Output the (x, y) coordinate of the center of the cell containing the given text.  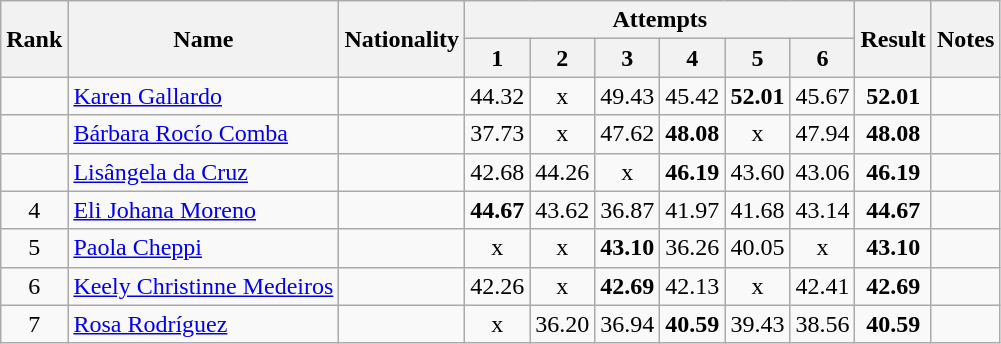
45.67 (822, 96)
38.56 (822, 324)
45.42 (692, 96)
2 (562, 58)
47.94 (822, 134)
42.41 (822, 286)
Rosa Rodríguez (204, 324)
43.06 (822, 172)
43.14 (822, 210)
37.73 (498, 134)
36.20 (562, 324)
36.26 (692, 248)
44.32 (498, 96)
42.13 (692, 286)
43.60 (758, 172)
42.68 (498, 172)
Keely Christinne Medeiros (204, 286)
43.62 (562, 210)
Bárbara Rocío Comba (204, 134)
Notes (965, 39)
3 (628, 58)
49.43 (628, 96)
Attempts (660, 20)
Eli Johana Moreno (204, 210)
Lisângela da Cruz (204, 172)
42.26 (498, 286)
Name (204, 39)
41.97 (692, 210)
44.26 (562, 172)
Paola Cheppi (204, 248)
40.05 (758, 248)
Nationality (402, 39)
Result (893, 39)
Karen Gallardo (204, 96)
7 (34, 324)
36.94 (628, 324)
47.62 (628, 134)
1 (498, 58)
Rank (34, 39)
36.87 (628, 210)
39.43 (758, 324)
41.68 (758, 210)
